Provide the (X, Y) coordinate of the cell's center where the given text is located.  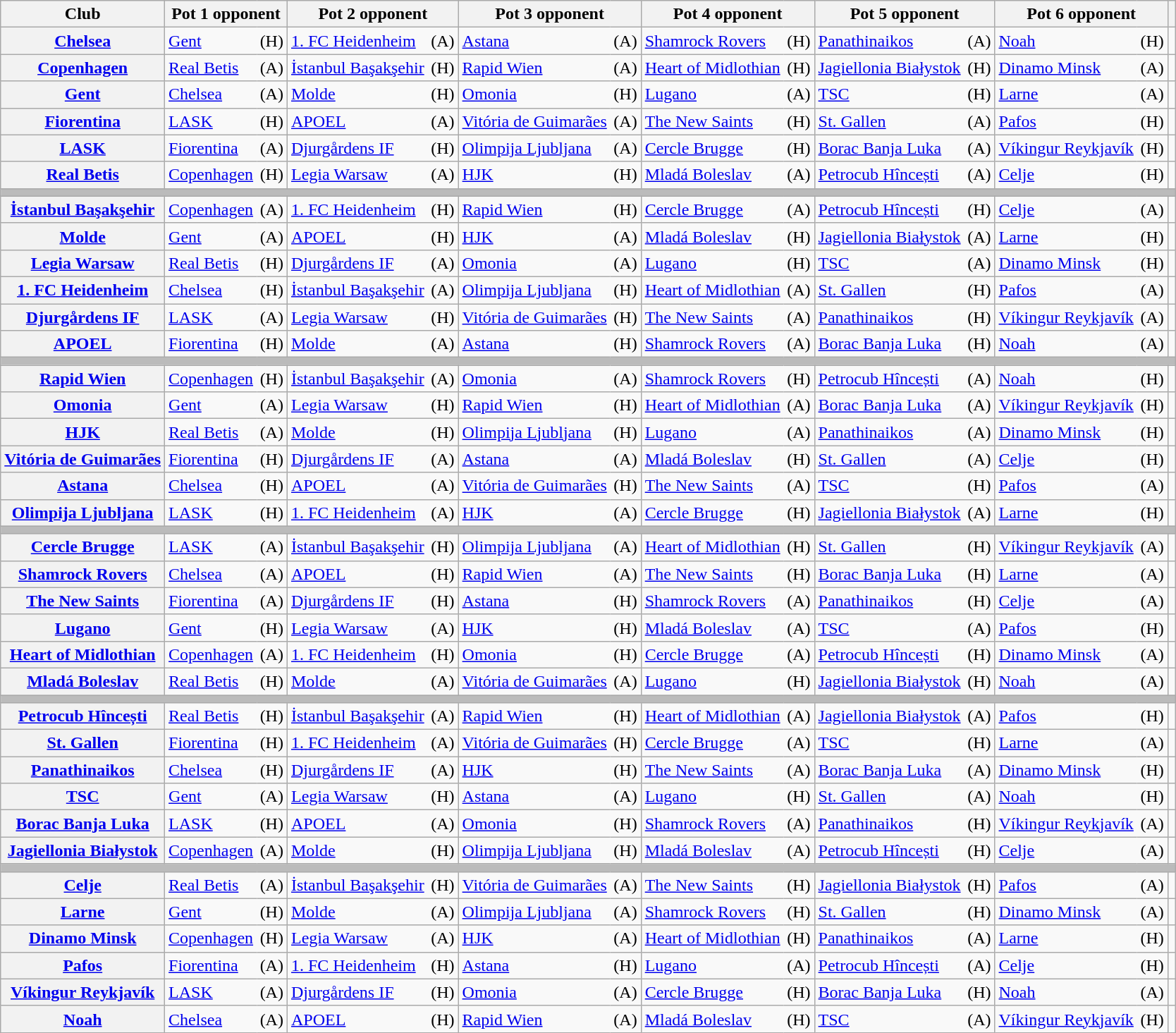
Club (83, 14)
Pot 1 opponent (226, 14)
Pot 5 opponent (905, 14)
Pot 2 opponent (372, 14)
Pot 3 opponent (550, 14)
Pot 4 opponent (728, 14)
Pot 6 opponent (1082, 14)
